Output the [X, Y] coordinate of the center of the cell containing the given text.  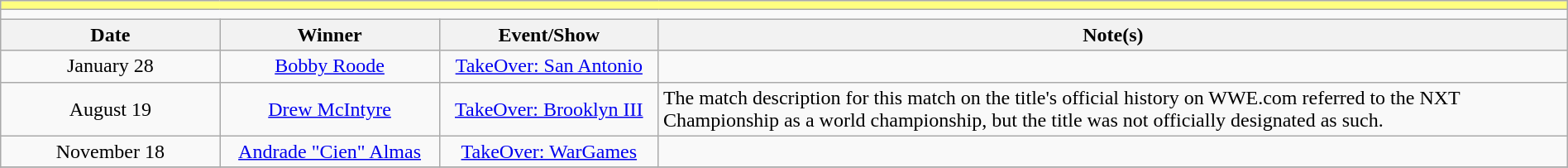
Note(s) [1113, 35]
Bobby Roode [329, 66]
TakeOver: Brooklyn III [549, 109]
Date [111, 35]
Winner [329, 35]
Drew McIntyre [329, 109]
January 28 [111, 66]
TakeOver: WarGames [549, 151]
August 19 [111, 109]
Andrade "Cien" Almas [329, 151]
Event/Show [549, 35]
TakeOver: San Antonio [549, 66]
November 18 [111, 151]
